Find where the given text appears and provide that cell's center as (X, Y) coordinate. 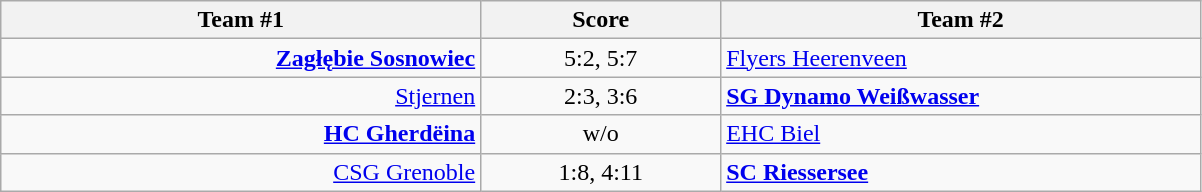
Score (601, 20)
EHC Biel (961, 134)
Zagłębie Sosnowiec (241, 58)
2:3, 3:6 (601, 96)
Stjernen (241, 96)
1:8, 4:11 (601, 172)
Team #2 (961, 20)
Team #1 (241, 20)
SG Dynamo Weißwasser (961, 96)
5:2, 5:7 (601, 58)
SC Riessersee (961, 172)
Flyers Heerenveen (961, 58)
w/o (601, 134)
CSG Grenoble (241, 172)
HC Gherdëina (241, 134)
